Return (x, y) of the center of cell containing provided text 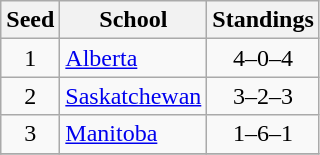
1 (30, 58)
Seed (30, 20)
School (134, 20)
2 (30, 96)
Standings (263, 20)
4–0–4 (263, 58)
Manitoba (134, 134)
1–6–1 (263, 134)
Saskatchewan (134, 96)
3–2–3 (263, 96)
Alberta (134, 58)
3 (30, 134)
